Scan for the cell matching the given text and deliver its [X, Y] coordinate at center. 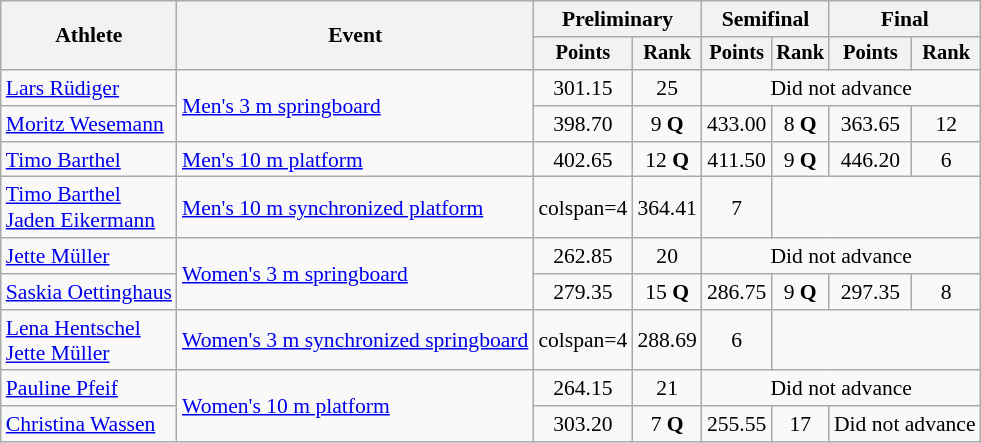
398.70 [582, 124]
Men's 3 m springboard [355, 106]
7 [736, 208]
Lena HentschelJette Müller [89, 340]
Lars Rüdiger [89, 88]
446.20 [870, 160]
Timo Barthel [89, 160]
303.20 [582, 424]
288.69 [666, 340]
363.65 [870, 124]
279.35 [582, 292]
Preliminary [618, 19]
Timo BarthelJaden Eikermann [89, 208]
364.41 [666, 208]
Moritz Wesemann [89, 124]
17 [800, 424]
7 Q [666, 424]
Event [355, 36]
286.75 [736, 292]
402.65 [582, 160]
Men's 10 m platform [355, 160]
Women's 10 m platform [355, 406]
411.50 [736, 160]
433.00 [736, 124]
8 Q [800, 124]
262.85 [582, 256]
Women's 3 m springboard [355, 274]
15 Q [666, 292]
12 Q [666, 160]
20 [666, 256]
297.35 [870, 292]
Jette Müller [89, 256]
Athlete [89, 36]
Christina Wassen [89, 424]
Saskia Oettinghaus [89, 292]
21 [666, 389]
255.55 [736, 424]
Men's 10 m synchronized platform [355, 208]
Semifinal [766, 19]
25 [666, 88]
Women's 3 m synchronized springboard [355, 340]
Pauline Pfeif [89, 389]
301.15 [582, 88]
264.15 [582, 389]
Final [905, 19]
12 [946, 124]
8 [946, 292]
